Provide the (x, y) coordinate of the cell's center where the given text is located.  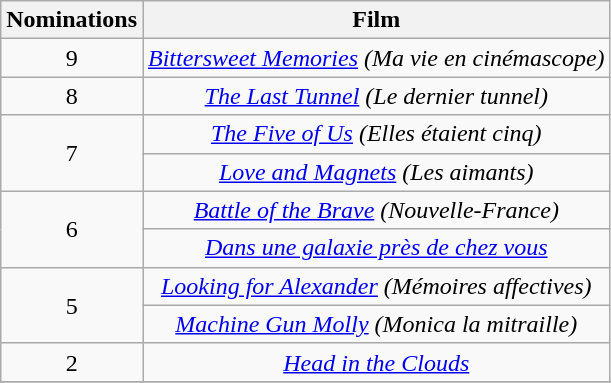
Battle of the Brave (Nouvelle-France) (376, 210)
Nominations (72, 20)
5 (72, 305)
Bittersweet Memories (Ma vie en cinémascope) (376, 58)
The Five of Us (Elles étaient cinq) (376, 134)
The Last Tunnel (Le dernier tunnel) (376, 96)
Love and Magnets (Les aimants) (376, 172)
6 (72, 229)
2 (72, 362)
Head in the Clouds (376, 362)
8 (72, 96)
9 (72, 58)
Looking for Alexander (Mémoires affectives) (376, 286)
Film (376, 20)
Machine Gun Molly (Monica la mitraille) (376, 324)
Dans une galaxie près de chez vous (376, 248)
7 (72, 153)
